Find where the given text appears and provide that cell's center as (x, y) coordinate. 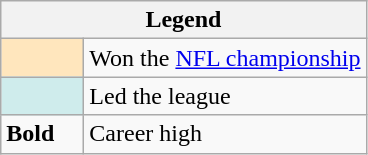
Career high (225, 134)
Bold (42, 134)
Legend (184, 20)
Led the league (225, 96)
Won the NFL championship (225, 58)
